For the text-containing cell, return its midpoint in (X, Y) coordinate format. 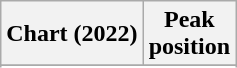
Peakposition (189, 34)
Chart (2022) (72, 34)
